Identify which cell holds the provided text, then report its (X, Y) central coordinate. 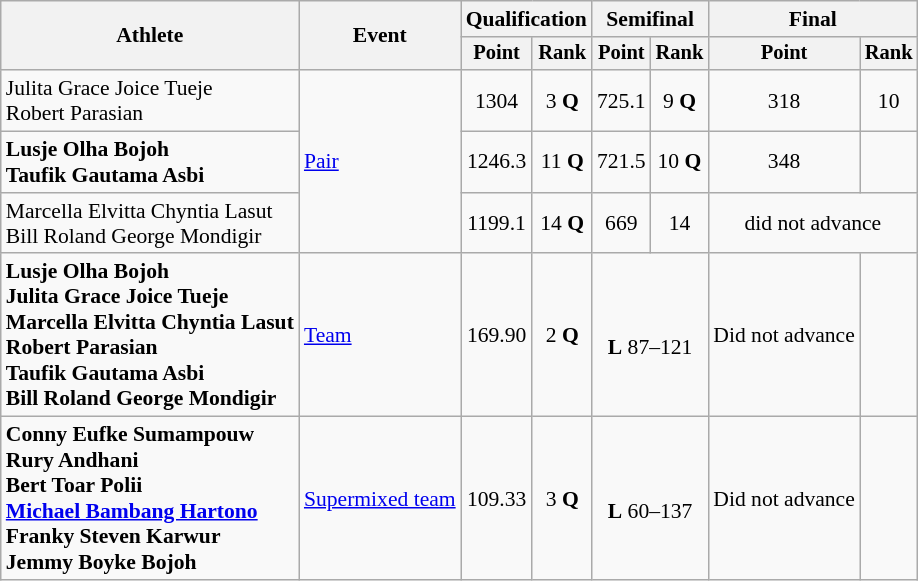
14 Q (562, 224)
14 (680, 224)
Qualification (526, 19)
2 Q (562, 336)
Julita Grace Joice TuejeRobert Parasian (150, 100)
10 Q (680, 162)
725.1 (622, 100)
348 (784, 162)
Lusje Olha BojohTaufik Gautama Asbi (150, 162)
1246.3 (497, 162)
318 (784, 100)
Event (380, 36)
169.90 (497, 336)
669 (622, 224)
1199.1 (497, 224)
Marcella Elvitta Chyntia LasutBill Roland George Mondigir (150, 224)
Final (812, 19)
Team (380, 336)
10 (889, 100)
1304 (497, 100)
11 Q (562, 162)
Conny Eufke SumampouwRury AndhaniBert Toar PoliiMichael Bambang HartonoFranky Steven KarwurJemmy Boyke Bojoh (150, 498)
did not advance (812, 224)
L 87–121 (650, 336)
109.33 (497, 498)
Lusje Olha BojohJulita Grace Joice TuejeMarcella Elvitta Chyntia LasutRobert ParasianTaufik Gautama AsbiBill Roland George Mondigir (150, 336)
L 60–137 (650, 498)
9 Q (680, 100)
721.5 (622, 162)
Supermixed team (380, 498)
Athlete (150, 36)
Semifinal (650, 19)
Pair (380, 162)
